Scan for the cell matching the given text and deliver its [X, Y] coordinate at center. 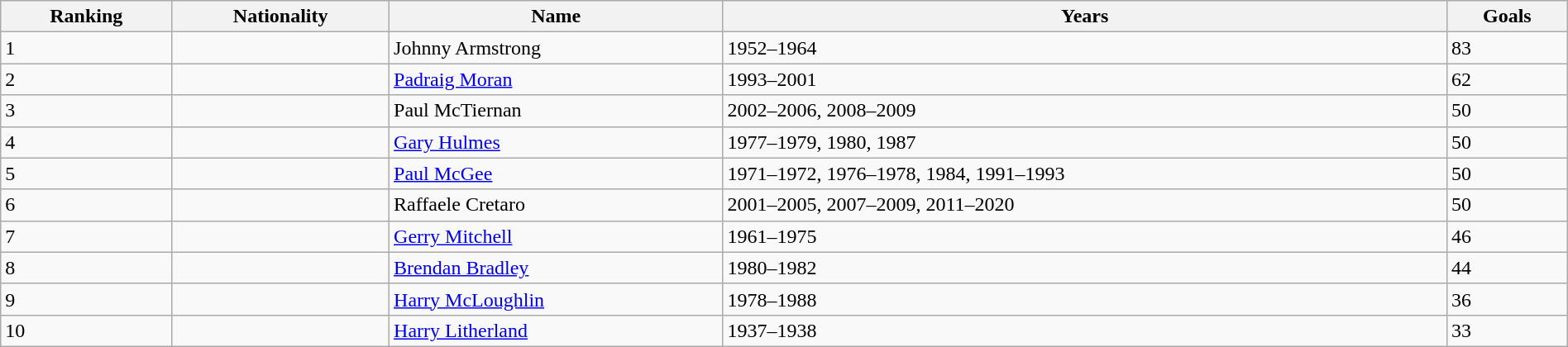
44 [1507, 268]
9 [86, 299]
1971–1972, 1976–1978, 1984, 1991–1993 [1085, 173]
1 [86, 48]
Brendan Bradley [556, 268]
62 [1507, 79]
1937–1938 [1085, 330]
Padraig Moran [556, 79]
Johnny Armstrong [556, 48]
Paul McTiernan [556, 111]
Goals [1507, 17]
5 [86, 173]
Gary Hulmes [556, 142]
2002–2006, 2008–2009 [1085, 111]
3 [86, 111]
1952–1964 [1085, 48]
2001–2005, 2007–2009, 2011–2020 [1085, 205]
7 [86, 236]
6 [86, 205]
Nationality [281, 17]
1993–2001 [1085, 79]
Name [556, 17]
8 [86, 268]
36 [1507, 299]
4 [86, 142]
Years [1085, 17]
10 [86, 330]
Gerry Mitchell [556, 236]
83 [1507, 48]
1961–1975 [1085, 236]
Raffaele Cretaro [556, 205]
Ranking [86, 17]
46 [1507, 236]
2 [86, 79]
1977–1979, 1980, 1987 [1085, 142]
Harry Litherland [556, 330]
33 [1507, 330]
1978–1988 [1085, 299]
1980–1982 [1085, 268]
Paul McGee [556, 173]
Harry McLoughlin [556, 299]
